Search for the cell housing the specified text and yield its (X, Y) center coordinate. 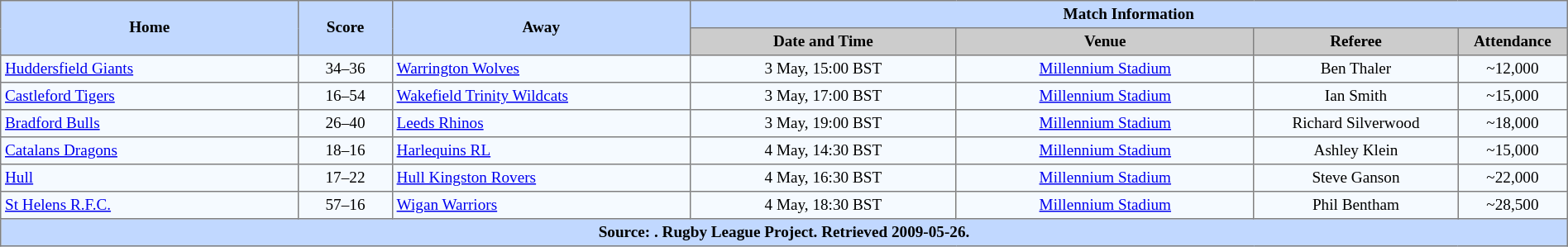
57–16 (346, 205)
Source: . Rugby League Project. Retrieved 2009-05-26. (784, 233)
Referee (1355, 41)
Harlequins RL (541, 150)
Richard Silverwood (1355, 124)
St Helens R.F.C. (150, 205)
3 May, 19:00 BST (823, 124)
Ashley Klein (1355, 150)
Bradford Bulls (150, 124)
~28,500 (1513, 205)
Wigan Warriors (541, 205)
Ben Thaler (1355, 69)
Attendance (1513, 41)
Steve Ganson (1355, 178)
Catalans Dragons (150, 150)
Hull (150, 178)
Warrington Wolves (541, 69)
Phil Bentham (1355, 205)
Ian Smith (1355, 96)
Date and Time (823, 41)
Castleford Tigers (150, 96)
Leeds Rhinos (541, 124)
4 May, 18:30 BST (823, 205)
Score (346, 28)
Wakefield Trinity Wildcats (541, 96)
~12,000 (1513, 69)
Away (541, 28)
3 May, 17:00 BST (823, 96)
Hull Kingston Rovers (541, 178)
16–54 (346, 96)
18–16 (346, 150)
3 May, 15:00 BST (823, 69)
34–36 (346, 69)
26–40 (346, 124)
Venue (1105, 41)
Match Information (1128, 15)
17–22 (346, 178)
Home (150, 28)
~18,000 (1513, 124)
4 May, 14:30 BST (823, 150)
4 May, 16:30 BST (823, 178)
Huddersfield Giants (150, 69)
~22,000 (1513, 178)
